Search for the cell housing the specified text and yield its [x, y] center coordinate. 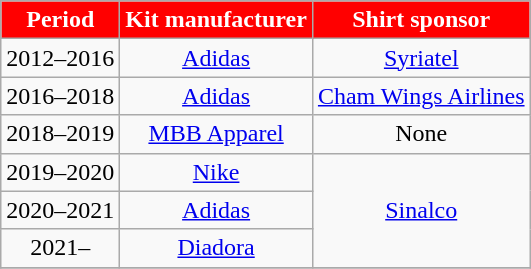
Nike [216, 172]
MBB Apparel [216, 134]
Diadora [216, 248]
2019–2020 [60, 172]
2020–2021 [60, 210]
Cham Wings Airlines [421, 96]
2012–2016 [60, 58]
2016–2018 [60, 96]
Period [60, 20]
None [421, 134]
Kit manufacturer [216, 20]
2021– [60, 248]
Sinalco [421, 210]
Shirt sponsor [421, 20]
Syriatel [421, 58]
2018–2019 [60, 134]
